Pinpoint the cell where the given text exists, returning its [x, y] midpoint coordinate. 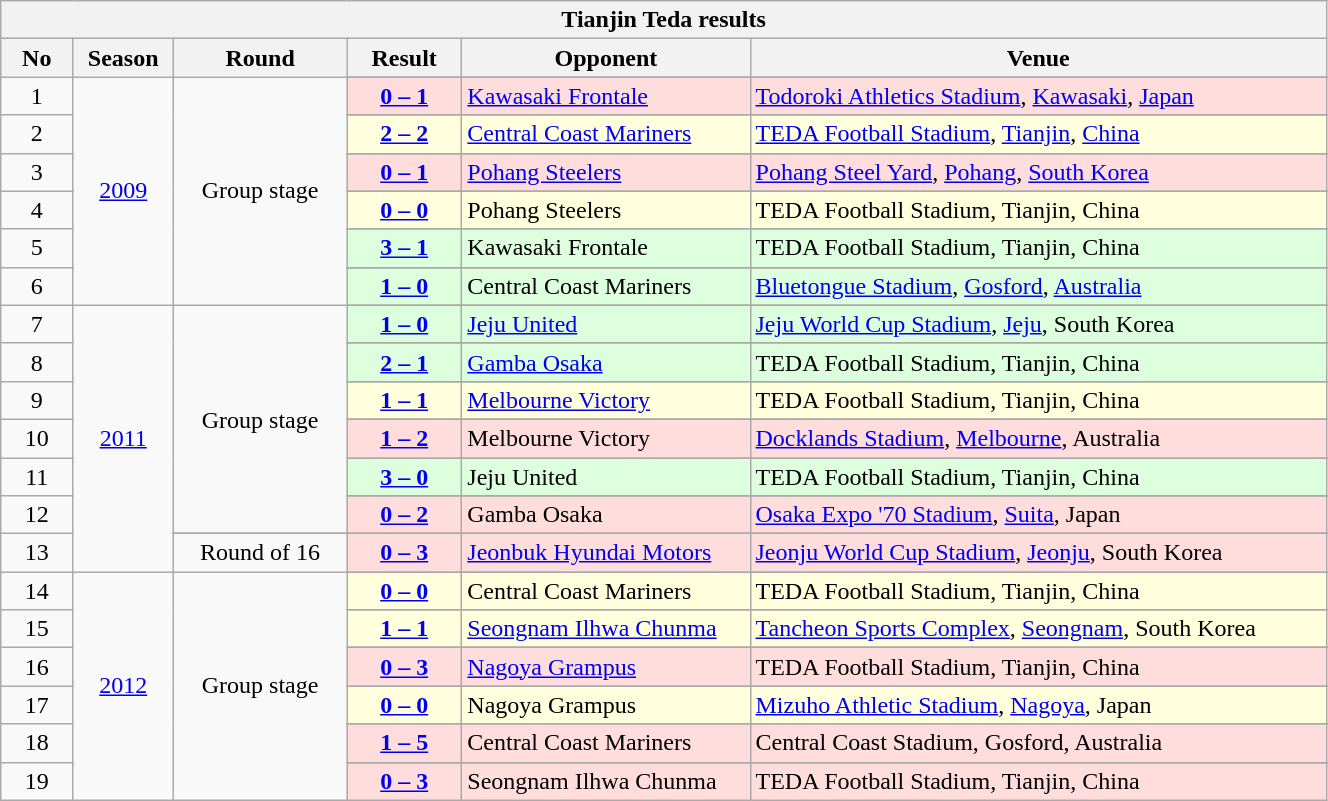
Round [260, 58]
1 – 5 [404, 743]
No [37, 58]
Round of 16 [260, 553]
12 [37, 515]
3 – 0 [404, 477]
17 [37, 705]
Pohang Steel Yard, Pohang, South Korea [1038, 172]
3 [37, 172]
Tianjin Teda results [664, 20]
2 – 1 [404, 362]
0 – 2 [404, 515]
Opponent [606, 58]
Bluetongue Stadium, Gosford, Australia [1038, 286]
3 – 1 [404, 248]
2 [37, 134]
13 [37, 553]
10 [37, 438]
Jeonbuk Hyundai Motors [606, 553]
7 [37, 324]
16 [37, 667]
9 [37, 400]
2 – 2 [404, 134]
Central Coast Stadium, Gosford, Australia [1038, 743]
2012 [124, 686]
6 [37, 286]
Osaka Expo '70 Stadium, Suita, Japan [1038, 515]
5 [37, 248]
1 [37, 96]
18 [37, 743]
8 [37, 362]
11 [37, 477]
Docklands Stadium, Melbourne, Australia [1038, 438]
Tancheon Sports Complex, Seongnam, South Korea [1038, 629]
14 [37, 591]
4 [37, 210]
Season [124, 58]
1 – 2 [404, 438]
Jeju World Cup Stadium, Jeju, South Korea [1038, 324]
Jeonju World Cup Stadium, Jeonju, South Korea [1038, 553]
19 [37, 781]
2011 [124, 438]
Venue [1038, 58]
15 [37, 629]
2009 [124, 191]
Mizuho Athletic Stadium, Nagoya, Japan [1038, 705]
Todoroki Athletics Stadium, Kawasaki, Japan [1038, 96]
Result [404, 58]
